Detect which cell encompasses the target text, then output its [X, Y] center coordinate. 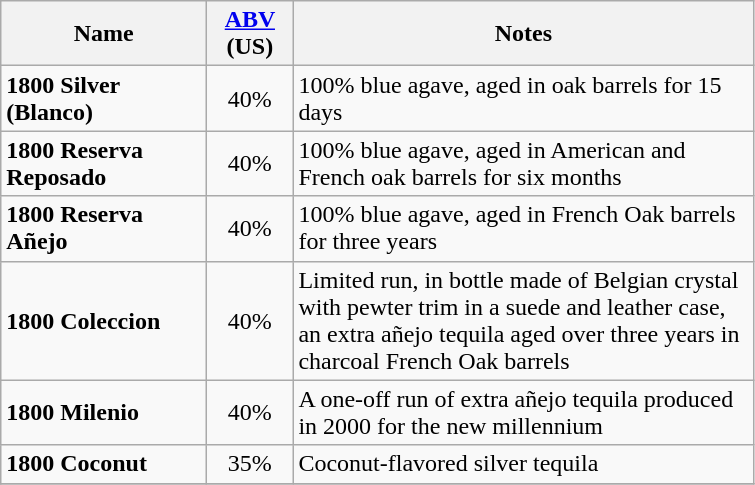
100% blue agave, aged in American and French oak barrels for six months [524, 164]
Notes [524, 34]
1800 Coconut [104, 464]
Coconut-flavored silver tequila [524, 464]
ABV (US) [250, 34]
100% blue agave, aged in French Oak barrels for three years [524, 228]
100% blue agave, aged in oak barrels for 15 days [524, 98]
1800 Milenio [104, 412]
1800 Coleccion [104, 320]
1800 Reserva Añejo [104, 228]
1800 Silver (Blanco) [104, 98]
35% [250, 464]
Name [104, 34]
A one-off run of extra añejo tequila produced in 2000 for the new millennium [524, 412]
1800 Reserva Reposado [104, 164]
